Identify which cell holds the provided text, then report its [X, Y] central coordinate. 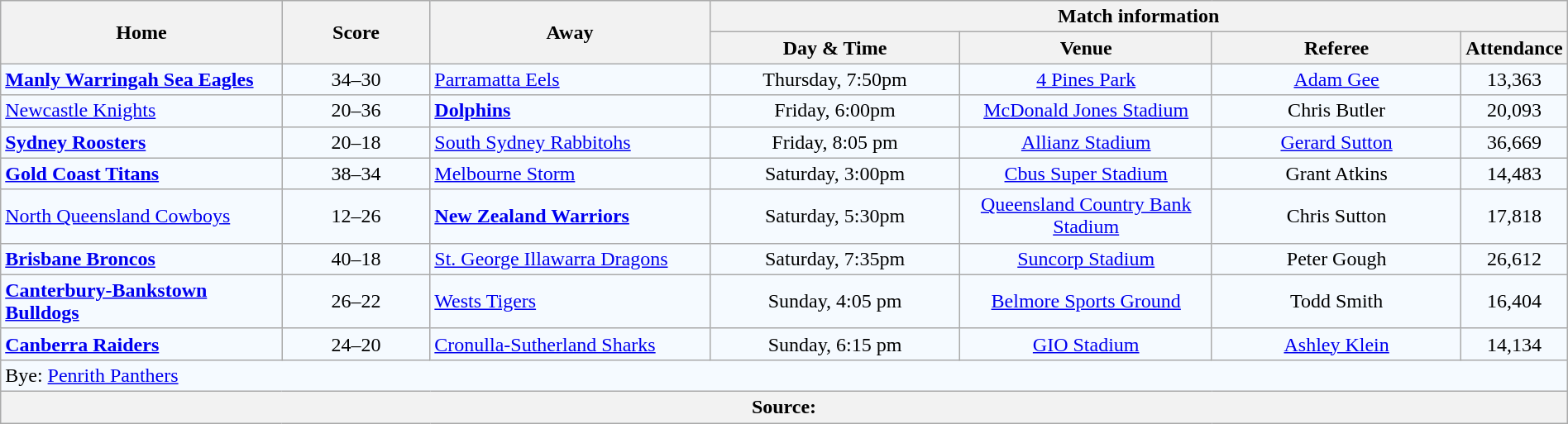
36,669 [1514, 142]
24–20 [356, 344]
New Zealand Warriors [570, 217]
Sydney Roosters [141, 142]
17,818 [1514, 217]
34–30 [356, 79]
Cbus Super Stadium [1086, 174]
Adam Gee [1336, 79]
Queensland Country Bank Stadium [1086, 217]
Saturday, 3:00pm [835, 174]
13,363 [1514, 79]
Gerard Sutton [1336, 142]
North Queensland Cowboys [141, 217]
Grant Atkins [1336, 174]
38–34 [356, 174]
40–18 [356, 259]
Peter Gough [1336, 259]
Allianz Stadium [1086, 142]
Sunday, 6:15 pm [835, 344]
Dolphins [570, 111]
Parramatta Eels [570, 79]
Friday, 6:00pm [835, 111]
Manly Warringah Sea Eagles [141, 79]
12–26 [356, 217]
Friday, 8:05 pm [835, 142]
16,404 [1514, 301]
Thursday, 7:50pm [835, 79]
St. George Illawarra Dragons [570, 259]
Suncorp Stadium [1086, 259]
Saturday, 5:30pm [835, 217]
Away [570, 32]
McDonald Jones Stadium [1086, 111]
South Sydney Rabbitohs [570, 142]
Source: [784, 407]
Gold Coast Titans [141, 174]
14,134 [1514, 344]
Cronulla-Sutherland Sharks [570, 344]
Home [141, 32]
26,612 [1514, 259]
Bye: Penrith Panthers [784, 375]
Brisbane Broncos [141, 259]
Todd Smith [1336, 301]
Canterbury-Bankstown Bulldogs [141, 301]
Venue [1086, 48]
Wests Tigers [570, 301]
Sunday, 4:05 pm [835, 301]
20,093 [1514, 111]
4 Pines Park [1086, 79]
Saturday, 7:35pm [835, 259]
Canberra Raiders [141, 344]
Ashley Klein [1336, 344]
Match information [1138, 17]
Referee [1336, 48]
Day & Time [835, 48]
26–22 [356, 301]
20–18 [356, 142]
Melbourne Storm [570, 174]
Attendance [1514, 48]
Newcastle Knights [141, 111]
14,483 [1514, 174]
Score [356, 32]
Chris Sutton [1336, 217]
GIO Stadium [1086, 344]
20–36 [356, 111]
Belmore Sports Ground [1086, 301]
Chris Butler [1336, 111]
